Output the [x, y] coordinate of the center of the cell containing the given text.  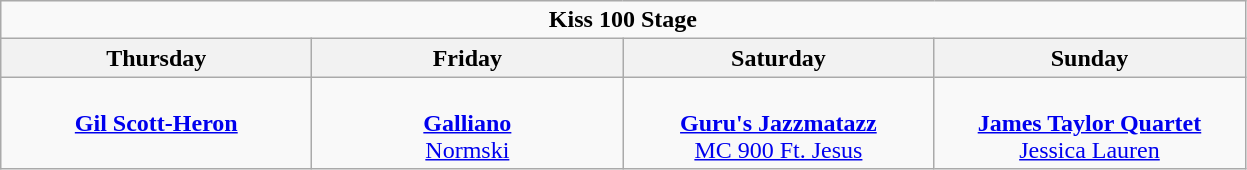
Guru's Jazzmatazz MC 900 Ft. Jesus [778, 123]
Saturday [778, 58]
Kiss 100 Stage [623, 20]
Galliano Normski [468, 123]
Friday [468, 58]
Gil Scott-Heron [156, 123]
James Taylor Quartet Jessica Lauren [1090, 123]
Thursday [156, 58]
Sunday [1090, 58]
